From the cell containing the given text, extract its center point as (X, Y) coordinate. 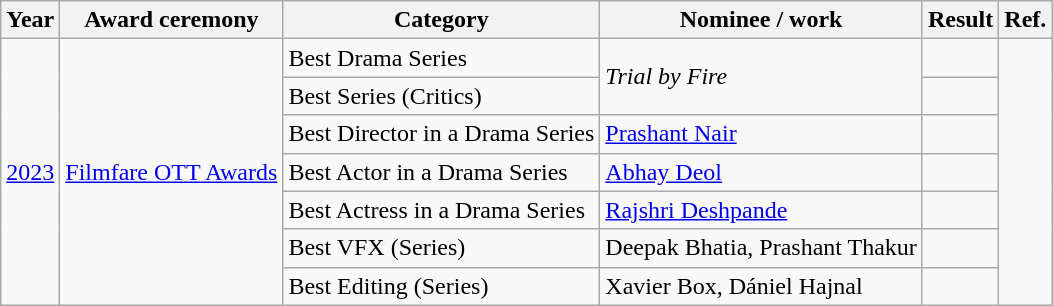
Prashant Nair (762, 134)
Xavier Box, Dániel Hajnal (762, 286)
Best Drama Series (442, 58)
Best Series (Critics) (442, 96)
Abhay Deol (762, 172)
Rajshri Deshpande (762, 210)
Result (960, 20)
2023 (30, 172)
Category (442, 20)
Nominee / work (762, 20)
Best Actress in a Drama Series (442, 210)
Trial by Fire (762, 77)
Best VFX (Series) (442, 248)
Deepak Bhatia, Prashant Thakur (762, 248)
Best Editing (Series) (442, 286)
Year (30, 20)
Award ceremony (172, 20)
Best Director in a Drama Series (442, 134)
Ref. (1026, 20)
Filmfare OTT Awards (172, 172)
Best Actor in a Drama Series (442, 172)
